Determine the [x, y] coordinate at the center of the cell enclosing the given text.  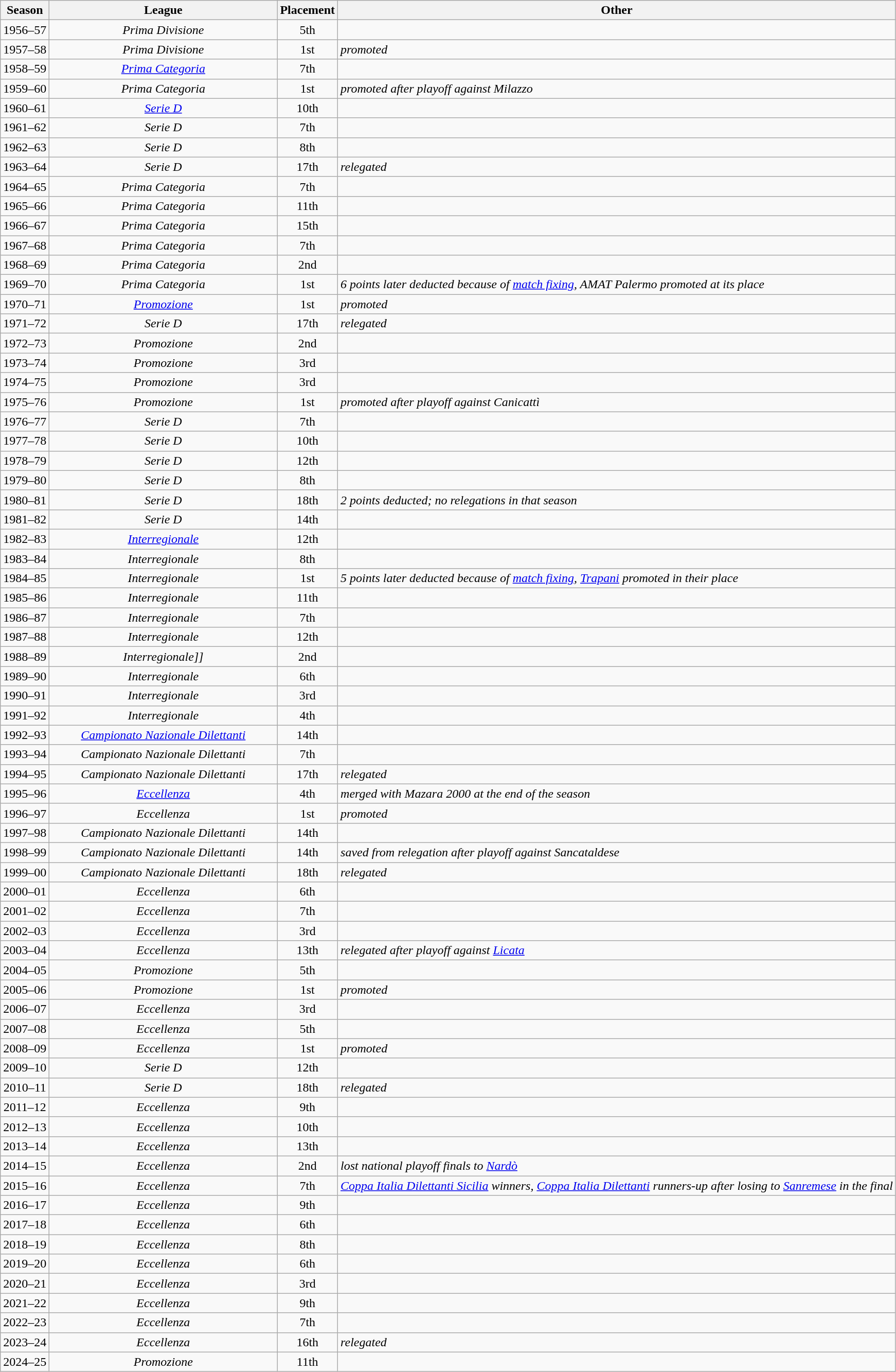
1982–83 [25, 539]
1977–78 [25, 441]
1989–90 [25, 676]
2012–13 [25, 1127]
1973–74 [25, 363]
1983–84 [25, 558]
2006–07 [25, 1009]
2024–25 [25, 1362]
2002–03 [25, 931]
2013–14 [25, 1146]
promoted after playoff against Canicattì [617, 402]
1997–98 [25, 833]
2016–17 [25, 1205]
2010–11 [25, 1087]
2018–19 [25, 1244]
2017–18 [25, 1225]
1994–95 [25, 774]
2001–02 [25, 911]
1984–85 [25, 578]
2021–22 [25, 1303]
1980–81 [25, 500]
1995–96 [25, 794]
1988–89 [25, 657]
1985–86 [25, 598]
1999–00 [25, 872]
2015–16 [25, 1185]
1991–92 [25, 715]
Placement [308, 10]
16th [308, 1342]
1958–59 [25, 69]
2003–04 [25, 951]
1986–87 [25, 618]
1967–68 [25, 245]
1956–57 [25, 30]
1996–97 [25, 813]
1971–72 [25, 324]
1998–99 [25, 852]
1978–79 [25, 461]
1960–61 [25, 108]
1965–66 [25, 206]
2005–06 [25, 990]
5 points later deducted because of match fixing, Trapani promoted in their place [617, 578]
saved from relegation after playoff against Sancataldese [617, 852]
1975–76 [25, 402]
1993–94 [25, 754]
2014–15 [25, 1166]
2019–20 [25, 1264]
1966–67 [25, 225]
1963–64 [25, 167]
1979–80 [25, 480]
1957–58 [25, 49]
2011–12 [25, 1107]
15th [308, 225]
2007–08 [25, 1029]
2 points deducted; no relegations in that season [617, 500]
1964–65 [25, 186]
2023–24 [25, 1342]
Season [25, 10]
1969–70 [25, 285]
relegated after playoff against Licata [617, 951]
1992–93 [25, 735]
2000–01 [25, 892]
lost national playoff finals to Nardò [617, 1166]
2004–05 [25, 970]
Coppa Italia Dilettanti Sicilia winners, Coppa Italia Dilettanti runners-up after losing to Sanremese in the final [617, 1185]
2022–23 [25, 1323]
1959–60 [25, 89]
1987–88 [25, 637]
6 points later deducted because of match fixing, AMAT Palermo promoted at its place [617, 285]
Interregionale]] [164, 657]
merged with Mazara 2000 at the end of the season [617, 794]
1968–69 [25, 265]
1976–77 [25, 421]
1981–82 [25, 519]
Other [617, 10]
promoted after playoff against Milazzo [617, 89]
2008–09 [25, 1048]
1962–63 [25, 147]
2009–10 [25, 1068]
2020–21 [25, 1283]
1970–71 [25, 304]
1974–75 [25, 382]
1961–62 [25, 128]
League [164, 10]
1990–91 [25, 696]
1972–73 [25, 343]
